Output the (X, Y) coordinate of the center of the cell containing the given text.  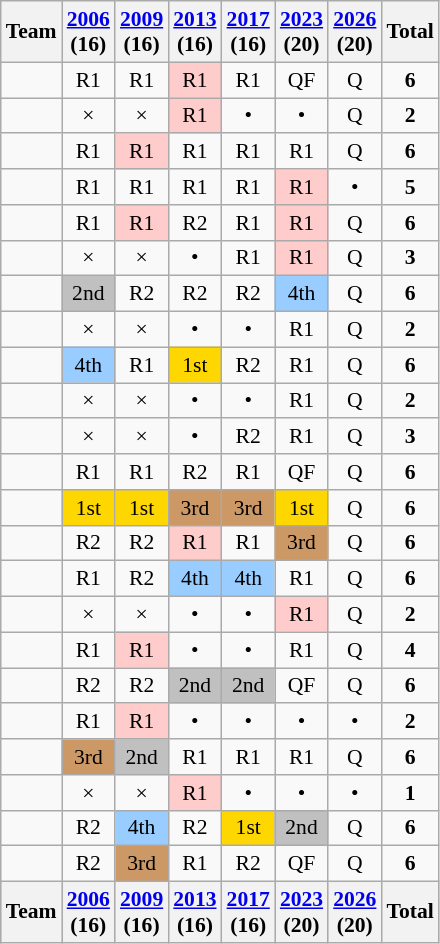
4 (410, 650)
5 (410, 187)
1 (410, 793)
